Return the [X, Y] coordinate for the center point of the cell that contains the specified text.  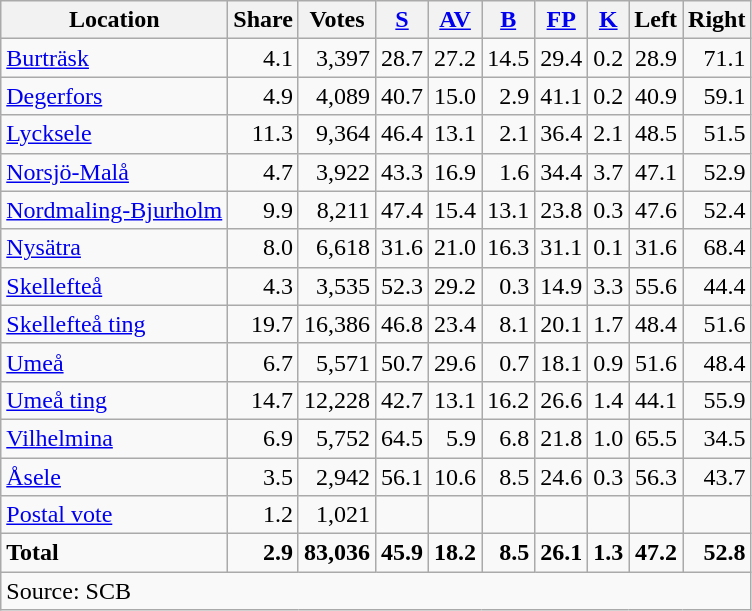
8.0 [264, 248]
1.3 [608, 553]
45.9 [402, 553]
16.9 [456, 172]
36.4 [562, 134]
Location [114, 20]
AV [456, 20]
24.6 [562, 477]
3,397 [336, 58]
5,571 [336, 362]
14.9 [562, 286]
6.7 [264, 362]
52.8 [717, 553]
0.1 [608, 248]
Umeå [114, 362]
Nordmaling-Bjurholm [114, 210]
6,618 [336, 248]
47.4 [402, 210]
2,942 [336, 477]
28.9 [656, 58]
71.1 [717, 58]
Skellefteå [114, 286]
Share [264, 20]
Degerfors [114, 96]
Right [717, 20]
26.6 [562, 400]
83,036 [336, 553]
65.5 [656, 438]
29.2 [456, 286]
Norsjö-Malå [114, 172]
Vilhelmina [114, 438]
4.1 [264, 58]
19.7 [264, 324]
Total [114, 553]
14.7 [264, 400]
44.1 [656, 400]
15.4 [456, 210]
1.2 [264, 515]
9,364 [336, 134]
8,211 [336, 210]
6.8 [508, 438]
40.9 [656, 96]
3,922 [336, 172]
52.9 [717, 172]
5,752 [336, 438]
Skellefteå ting [114, 324]
56.3 [656, 477]
11.3 [264, 134]
6.9 [264, 438]
Source: SCB [376, 591]
41.1 [562, 96]
43.3 [402, 172]
9.9 [264, 210]
4.7 [264, 172]
23.4 [456, 324]
27.2 [456, 58]
59.1 [717, 96]
34.4 [562, 172]
10.6 [456, 477]
S [402, 20]
31.1 [562, 248]
12,228 [336, 400]
14.5 [508, 58]
55.9 [717, 400]
3,535 [336, 286]
51.5 [717, 134]
1.7 [608, 324]
1.4 [608, 400]
48.5 [656, 134]
Lycksele [114, 134]
28.7 [402, 58]
1.0 [608, 438]
18.1 [562, 362]
47.1 [656, 172]
Votes [336, 20]
16.3 [508, 248]
8.1 [508, 324]
29.6 [456, 362]
16,386 [336, 324]
26.1 [562, 553]
Åsele [114, 477]
46.4 [402, 134]
Postal vote [114, 515]
0.7 [508, 362]
18.2 [456, 553]
68.4 [717, 248]
56.1 [402, 477]
52.4 [717, 210]
4.3 [264, 286]
50.7 [402, 362]
47.2 [656, 553]
29.4 [562, 58]
3.3 [608, 286]
Nysätra [114, 248]
21.0 [456, 248]
46.8 [402, 324]
15.0 [456, 96]
Umeå ting [114, 400]
Left [656, 20]
4,089 [336, 96]
40.7 [402, 96]
34.5 [717, 438]
B [508, 20]
44.4 [717, 286]
Burträsk [114, 58]
20.1 [562, 324]
3.5 [264, 477]
3.7 [608, 172]
55.6 [656, 286]
FP [562, 20]
4.9 [264, 96]
1.6 [508, 172]
47.6 [656, 210]
5.9 [456, 438]
52.3 [402, 286]
1,021 [336, 515]
21.8 [562, 438]
64.5 [402, 438]
0.9 [608, 362]
42.7 [402, 400]
16.2 [508, 400]
43.7 [717, 477]
K [608, 20]
23.8 [562, 210]
